Find where the given text appears and provide that cell's center as (X, Y) coordinate. 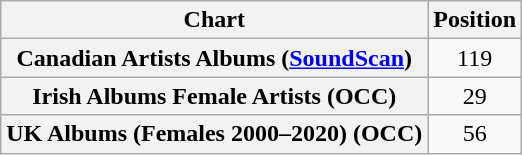
Chart (214, 20)
119 (475, 58)
Canadian Artists Albums (SoundScan) (214, 58)
56 (475, 134)
Irish Albums Female Artists (OCC) (214, 96)
UK Albums (Females 2000–2020) (OCC) (214, 134)
29 (475, 96)
Position (475, 20)
